Extract the (X, Y) coordinate from the center of the cell holding the provided text.  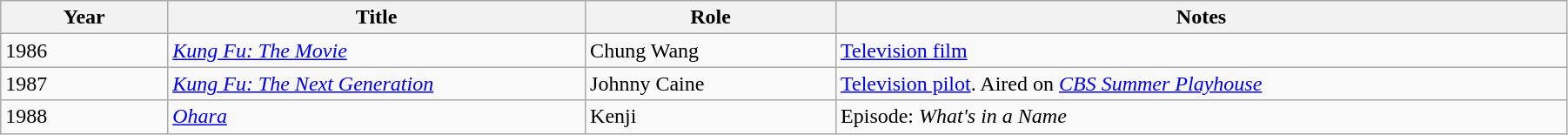
Role (711, 17)
1987 (84, 84)
Title (377, 17)
1988 (84, 117)
Johnny Caine (711, 84)
Episode: What's in a Name (1202, 117)
Kung Fu: The Movie (377, 51)
Kenji (711, 117)
1986 (84, 51)
Ohara (377, 117)
Television film (1202, 51)
Television pilot. Aired on CBS Summer Playhouse (1202, 84)
Year (84, 17)
Notes (1202, 17)
Kung Fu: The Next Generation (377, 84)
Chung Wang (711, 51)
